Find where the given text appears and provide that cell's center as [X, Y] coordinate. 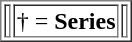
† = Series [66, 20]
